From the cell containing the given text, extract its center point as (X, Y) coordinate. 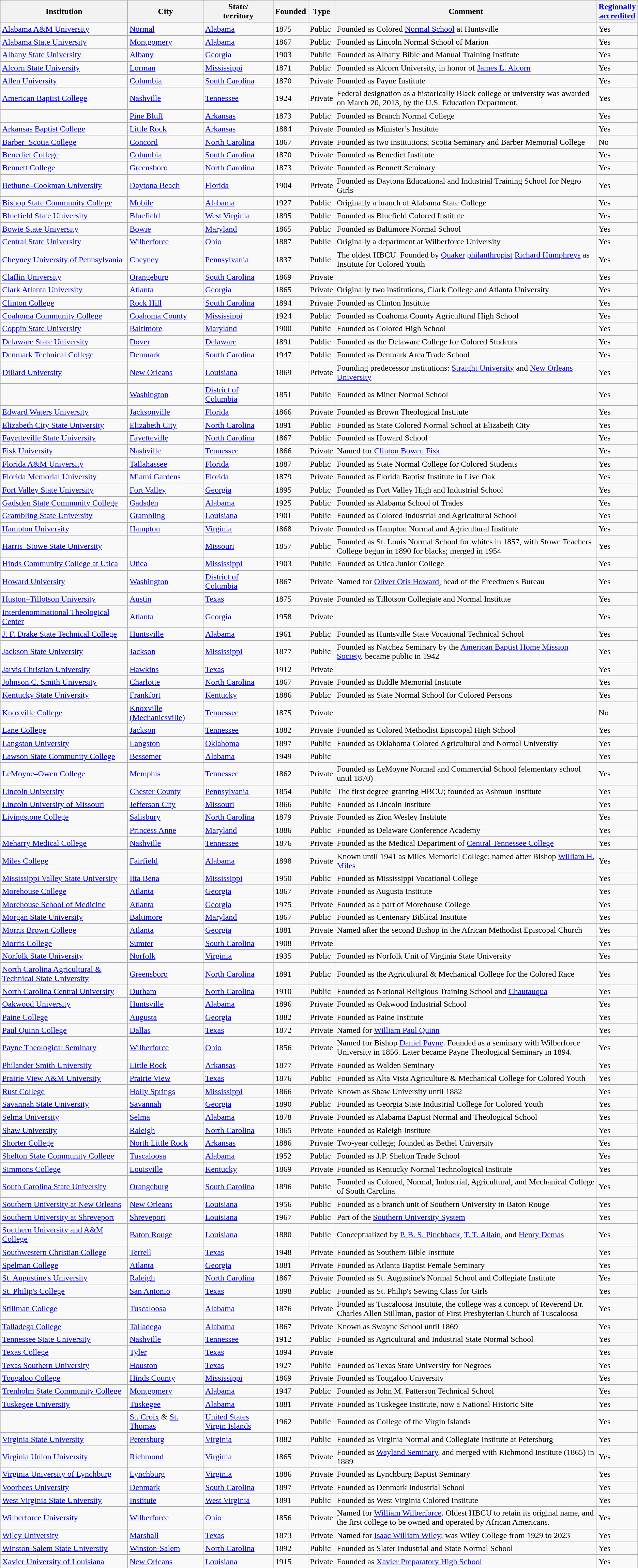
Founded as Branch Normal College (466, 116)
Founded as Alcorn University, in honor of James L. Alcorn (466, 68)
Virginia Union University (64, 1457)
Alabama State University (64, 42)
Founded as West Virginia Colored Institute (466, 1500)
Clinton College (64, 303)
Texas College (64, 1352)
Founded as Denmark Industrial School (466, 1487)
Tuskegee (166, 1404)
Founded as two institutions, Scotia Seminary and Barber Memorial College (466, 142)
Miami Gardens (166, 477)
Philander Smith University (64, 1065)
LeMoyne–Owen College (64, 774)
Voorhees University (64, 1487)
Southern University at New Orleans (64, 1204)
Oklahoma (238, 743)
Founded as Agricultural and Industrial State Normal School (466, 1339)
Itta Bena (166, 878)
Interdenominational Theological Center (64, 617)
North Carolina Agricultural & Technical State University (64, 974)
Austin (166, 599)
Stillman College (64, 1309)
Founded as Howard School (466, 438)
1871 (291, 68)
Albany (166, 55)
Coppin State University (64, 329)
Fayetteville State University (64, 438)
Founded as the Delaware College for Colored Students (466, 342)
Rock Hill (166, 303)
Simmons College (64, 1169)
The first degree-granting HBCU; founded as Ashmun Institute (466, 791)
Arkansas Baptist College (64, 129)
Founded as Georgia State Industrial College for Colored Youth (466, 1104)
Originally a department at Wilberforce University (466, 242)
Kentucky State University (64, 695)
Originally two institutions, Clark College and Atlanta University (466, 290)
Hinds Community College at Utica (64, 564)
1862 (291, 774)
1892 (291, 1548)
Elizabeth City (166, 425)
1925 (291, 503)
Founded as State Normal School for Colored Persons (466, 695)
Founded as the Agricultural & Mechanical College for the Colored Race (466, 974)
Founded as John M. Patterson Technical School (466, 1391)
Paine College (64, 1017)
Frankfort (166, 695)
1935 (291, 956)
Denmark Technical College (64, 355)
Shorter College (64, 1143)
Fairfield (166, 860)
Founded as Tuskegee Institute, now a National Historic Site (466, 1404)
Hawkins (166, 669)
Dallas (166, 1030)
Harris–Stowe State University (64, 546)
Tyler (166, 1352)
Federal designation as a historically Black college or university was awarded on March 20, 2013, by the U.S. Education Department. (466, 98)
Lincoln University (64, 791)
Jackson State University (64, 651)
1904 (291, 185)
Concord (166, 142)
Selma (166, 1117)
Founded (291, 12)
Benedict College (64, 155)
1915 (291, 1561)
Founded as Utica Junior College (466, 564)
Bethune–Cookman University (64, 185)
Augusta (166, 1017)
Jarvis Christian University (64, 669)
Richmond (166, 1457)
Shelton State Community College (64, 1156)
1956 (291, 1204)
Regionallyaccredited (617, 12)
1910 (291, 991)
1890 (291, 1104)
Daytona Beach (166, 185)
Grambling (166, 516)
Founded as LeMoyne Normal and Commercial School (elementary school until 1870) (466, 774)
Louisville (166, 1169)
Mississippi Valley State University (64, 878)
1868 (291, 529)
Allen University (64, 81)
1948 (291, 1252)
Gadsden State Community College (64, 503)
Founded as Albany Bible and Manual Training Institute (466, 55)
Winston-Salem (166, 1548)
Jefferson City (166, 804)
Founded as Coahoma County Agricultural High School (466, 316)
Clark Atlanta University (64, 290)
Founded as Norfolk Unit of Virginia State University (466, 956)
Bessemer (166, 756)
Charlotte (166, 682)
Founded as Bluefield Colored Institute (466, 216)
Lawson State Community College (64, 756)
Wilberforce University (64, 1518)
Payne Theological Seminary (64, 1048)
Alcorn State University (64, 68)
Morris Brown College (64, 930)
Founded as College of the Virgin Islands (466, 1422)
Named for William Paul Quinn (466, 1030)
Founded as Payne Institute (466, 81)
Coahoma County (166, 316)
Bowie (166, 229)
Edward Waters University (64, 412)
Founded as Walden Seminary (466, 1065)
Gadsden (166, 503)
Founded as Virginia Normal and Collegiate Institute at Petersburg (466, 1439)
Southwestern Christian College (64, 1252)
United States Virgin Islands (238, 1422)
1872 (291, 1030)
Type (322, 12)
Spelman College (64, 1265)
St. Croix & St. Thomas (166, 1422)
Tuskegee University (64, 1404)
Tougaloo College (64, 1378)
Winston-Salem State University (64, 1548)
Named for William Wilberforce. Oldest HBCU to retain its original name, and the first college to be owned and operated by African Americans. (466, 1518)
Institute (166, 1500)
1949 (291, 756)
Founded as Slater Industrial and State Normal School (466, 1548)
Miles College (64, 860)
Founded as Texas State University for Negroes (466, 1365)
Talladega (166, 1326)
Bluefield State University (64, 216)
The oldest HBCU. Founded by Quaker philanthropist Richard Humphreys as Institute for Colored Youth (466, 260)
Trenholm State Community College (64, 1391)
Founded as Florida Baptist Institute in Live Oak (466, 477)
Two-year college; founded as Bethel University (466, 1143)
Knoxville College (64, 713)
North Carolina Central University (64, 991)
Founded as Minister’s Institute (466, 129)
Morehouse School of Medicine (64, 904)
Part of the Southern University System (466, 1217)
Selma University (64, 1117)
Founded as Wayland Seminary, and merged with Richmond Institute (1865) in 1889 (466, 1457)
Chester County (166, 791)
1851 (291, 394)
St. Augustine's University (64, 1278)
Florida A&M University (64, 464)
Delaware State University (64, 342)
Founded as Tillotson Collegiate and Normal Institute (466, 599)
Founded as Paine Institute (466, 1017)
Fisk University (64, 451)
Founded as Delaware Conference Academy (466, 830)
Langston (166, 743)
Founded as Augusta Institute (466, 891)
Dillard University (64, 372)
Founded as Colored Methodist Episcopal High School (466, 730)
Founded as J.P. Shelton Trade School (466, 1156)
Founded as Alta Vista Agriculture & Mechanical College for Colored Youth (466, 1078)
Coahoma Community College (64, 316)
Cheyney (166, 260)
Talladega College (64, 1326)
Wiley University (64, 1535)
Named after the second Bishop in the African Methodist Episcopal Church (466, 930)
Founded as State Normal College for Colored Students (466, 464)
Albany State University (64, 55)
Founded as Lynchburg Baptist Seminary (466, 1474)
Founded as a branch unit of Southern University in Baton Rouge (466, 1204)
Named for Oliver Otis Howard, head of the Freedmen's Bureau (466, 581)
Founded as Xavier Preparatory High School (466, 1561)
Texas Southern University (64, 1365)
Shreveport (166, 1217)
1857 (291, 546)
1908 (291, 943)
Founded as Oklahoma Colored Agricultural and Normal University (466, 743)
Founded as Natchez Seminary by the American Baptist Home Mission Society, became public in 1942 (466, 651)
Known as Shaw University until 1882 (466, 1091)
Virginia State University (64, 1439)
Founding predecessor institutions: Straight University and New Orleans University (466, 372)
Founded as Colored High School (466, 329)
Salisbury (166, 817)
Lynchburg (166, 1474)
Founded as Biddle Memorial Institute (466, 682)
1958 (291, 617)
J. F. Drake State Technical College (64, 634)
1952 (291, 1156)
Howard University (64, 581)
Bluefield (166, 216)
Livingstone College (64, 817)
1880 (291, 1235)
Marshall (166, 1535)
Houston (166, 1365)
Langston University (64, 743)
Oakwood University (64, 1004)
Central State University (64, 242)
Founded as Lincoln Normal School of Marion (466, 42)
Jacksonville (166, 412)
Known as Swayne School until 1869 (466, 1326)
Bishop State Community College (64, 203)
Shaw University (64, 1130)
Savannah State University (64, 1104)
Virginia University of Lynchburg (64, 1474)
Founded as Kentucky Normal Technological Institute (466, 1169)
Norfolk State University (64, 956)
Founded as Centenary Biblical Institute (466, 917)
Rust College (64, 1091)
Bennett College (64, 168)
1884 (291, 129)
Founded as Fort Valley High and Industrial School (466, 490)
Baton Rouge (166, 1235)
Alabama A&M University (64, 29)
Founded as Colored Industrial and Agricultural School (466, 516)
Founded as Baltimore Normal School (466, 229)
Institution (64, 12)
Hampton University (64, 529)
Xavier University of Louisiana (64, 1561)
Founded as Daytona Educational and Industrial Training School for Negro Girls (466, 185)
Founded as Zion Wesley Institute (466, 817)
Fort Valley (166, 490)
Lane College (64, 730)
Founded as State Colored Normal School at Elizabeth City (466, 425)
Barber–Scotia College (64, 142)
Durham (166, 991)
Fort Valley State University (64, 490)
Utica (166, 564)
Originally a branch of Alabama State College (466, 203)
Founded as Colored, Normal, Industrial, Agricultural, and Mechanical College of South Carolina (466, 1187)
Florida Memorial University (64, 477)
Founded as a part of Morehouse College (466, 904)
Founded as Bennett Seminary (466, 168)
Founded as Clinton Institute (466, 303)
Savannah (166, 1104)
Founded as Colored Normal School at Huntsville (466, 29)
Conceptualized by P. B. S. Pinchback, T. T. Allain, and Henry Demas (466, 1235)
Founded as Hampton Normal and Agricultural Institute (466, 529)
Johnson C. Smith University (64, 682)
Pine Bluff (166, 116)
Lincoln University of Missouri (64, 804)
Morgan State University (64, 917)
Founded as Atlanta Baptist Female Seminary (466, 1265)
Huston–Tillotson University (64, 599)
Named for Isaac William Wiley; was Wiley College from 1929 to 2023 (466, 1535)
1975 (291, 904)
Meharry Medical College (64, 843)
Named for Bishop Daniel Payne. Founded as a seminary with Wilberforce University in 1856. Later became Payne Theological Seminary in 1894. (466, 1048)
1837 (291, 260)
City (166, 12)
Comment (466, 12)
Elizabeth City State University (64, 425)
Founded as Benedict Institute (466, 155)
Norfolk (166, 956)
Fayetteville (166, 438)
St. Philip's College (64, 1291)
American Baptist College (64, 98)
Founded as Oakwood Industrial School (466, 1004)
Terrell (166, 1252)
Morris College (64, 943)
Founded as St. Philip's Sewing Class for Girls (466, 1291)
Tallahassee (166, 464)
1961 (291, 634)
Founded as Tuscaloosa Institute, the college was a concept of Reverend Dr. Charles Allen Stillman, pastor of First Presbyterian Church of Tuscaloosa (466, 1309)
Founded as Miner Normal School (466, 394)
Founded as Lincoln Institute (466, 804)
Founded as Raleigh Institute (466, 1130)
Founded as Huntsville State Vocational Technical School (466, 634)
Lorman (166, 68)
Founded as Tougaloo University (466, 1378)
1854 (291, 791)
Prairie View A&M University (64, 1078)
Prairie View (166, 1078)
1900 (291, 329)
Mobile (166, 203)
South Carolina State University (64, 1187)
1901 (291, 516)
Grambling State University (64, 516)
Founded as St. Augustine's Normal School and Collegiate Institute (466, 1278)
Morehouse College (64, 891)
Tennessee State University (64, 1339)
Memphis (166, 774)
Southern University and A&M College (64, 1235)
Princess Anne (166, 830)
Petersburg (166, 1439)
1950 (291, 878)
Hampton (166, 529)
Paul Quinn College (64, 1030)
Dover (166, 342)
State/territory (238, 12)
Founded as Alabama School of Trades (466, 503)
Hinds County (166, 1378)
1962 (291, 1422)
San Antonio (166, 1291)
Founded as the Medical Department of Central Tennessee College (466, 843)
Southern University at Shreveport (64, 1217)
Holly Springs (166, 1091)
Founded as Southern Bible Institute (466, 1252)
Founded as Denmark Area Trade School (466, 355)
Bowie State University (64, 229)
1878 (291, 1117)
Founded as Brown Theological Institute (466, 412)
Founded as National Religious Training School and Chautauqua (466, 991)
Founded as Alabama Baptist Normal and Theological School (466, 1117)
Delaware (238, 342)
Sumter (166, 943)
Founded as St. Louis Normal School for whites in 1857, with Stowe Teachers College begun in 1890 for blacks; merged in 1954 (466, 546)
Founded as Mississippi Vocational College (466, 878)
Known until 1941 as Miles Memorial College; named after Bishop William H. Miles (466, 860)
1967 (291, 1217)
North Little Rock (166, 1143)
Cheyney University of Pennsylvania (64, 260)
Knoxville (Mechanicsville) (166, 713)
Normal (166, 29)
Named for Clinton Bowen Fisk (466, 451)
Claflin University (64, 277)
West Virginia State University (64, 1500)
